Output the [X, Y] coordinate of the center of the cell containing the given text.  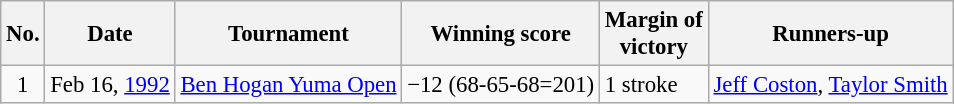
Runners-up [830, 34]
Tournament [288, 34]
Feb 16, 1992 [110, 85]
Jeff Coston, Taylor Smith [830, 85]
−12 (68-65-68=201) [501, 85]
1 [23, 85]
1 stroke [654, 85]
No. [23, 34]
Margin ofvictory [654, 34]
Winning score [501, 34]
Ben Hogan Yuma Open [288, 85]
Date [110, 34]
